Locate the cell with the specified text and output its [x, y] center coordinate. 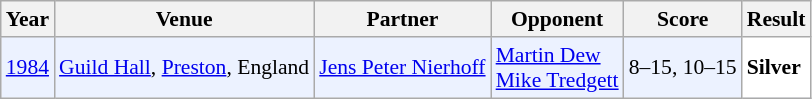
Silver [776, 68]
Jens Peter Nierhoff [402, 68]
Year [28, 19]
Opponent [558, 19]
8–15, 10–15 [683, 68]
Score [683, 19]
Partner [402, 19]
Venue [184, 19]
1984 [28, 68]
Result [776, 19]
Martin Dew Mike Tredgett [558, 68]
Guild Hall, Preston, England [184, 68]
